For the text-containing cell, return its midpoint in [x, y] coordinate format. 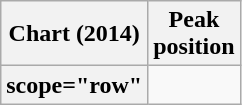
Peakposition [194, 34]
Chart (2014) [74, 34]
scope="row" [74, 85]
